Return the (X, Y) coordinate for the center point of the cell that contains the specified text.  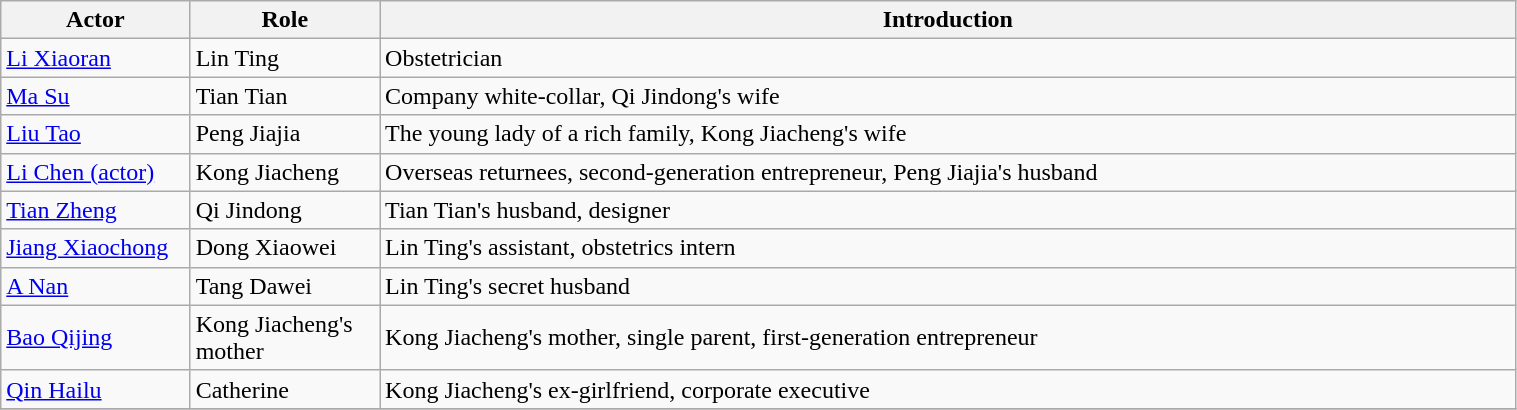
Qin Hailu (96, 389)
A Nan (96, 286)
The young lady of a rich family, Kong Jiacheng's wife (948, 134)
Introduction (948, 20)
Obstetrician (948, 58)
Lin Ting's assistant, obstetrics intern (948, 248)
Company white-collar, Qi Jindong's wife (948, 96)
Jiang Xiaochong (96, 248)
Li Chen (actor) (96, 172)
Tian Tian (284, 96)
Dong Xiaowei (284, 248)
Kong Jiacheng's ex-girlfriend, corporate executive (948, 389)
Li Xiaoran (96, 58)
Tian Zheng (96, 210)
Actor (96, 20)
Role (284, 20)
Kong Jiacheng (284, 172)
Lin Ting's secret husband (948, 286)
Tang Dawei (284, 286)
Kong Jiacheng's mother, single parent, first-generation entrepreneur (948, 338)
Lin Ting (284, 58)
Bao Qijing (96, 338)
Catherine (284, 389)
Kong Jiacheng's mother (284, 338)
Liu Tao (96, 134)
Tian Tian's husband, designer (948, 210)
Peng Jiajia (284, 134)
Ma Su (96, 96)
Qi Jindong (284, 210)
Overseas returnees, second-generation entrepreneur, Peng Jiajia's husband (948, 172)
